Locate the cell with the specified text and output its (X, Y) center coordinate. 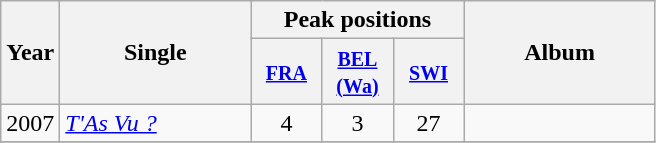
2007 (30, 123)
Album (560, 52)
27 (428, 123)
4 (286, 123)
Single (156, 52)
T'As Vu ? (156, 123)
SWI (428, 72)
Year (30, 52)
FRA (286, 72)
Peak positions (358, 20)
BEL (Wa) (358, 72)
3 (358, 123)
